Pinpoint the cell where the given text exists, returning its [X, Y] midpoint coordinate. 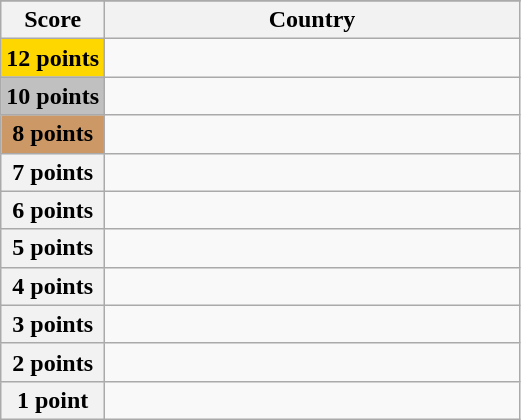
Score [53, 20]
3 points [53, 324]
Country [312, 20]
8 points [53, 134]
6 points [53, 210]
5 points [53, 248]
7 points [53, 172]
2 points [53, 362]
4 points [53, 286]
12 points [53, 58]
1 point [53, 400]
10 points [53, 96]
